Search for the cell housing the specified text and yield its [x, y] center coordinate. 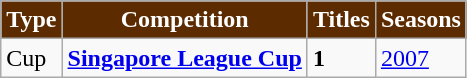
Seasons [420, 20]
Competition [184, 20]
Titles [341, 20]
1 [341, 58]
2007 [420, 58]
Singapore League Cup [184, 58]
Cup [32, 58]
Type [32, 20]
